Return the (x, y) coordinate for the center point of the cell that contains the specified text.  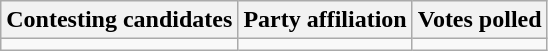
Votes polled (480, 20)
Party affiliation (325, 20)
Contesting candidates (120, 20)
